Return [X, Y] of the center of cell containing provided text 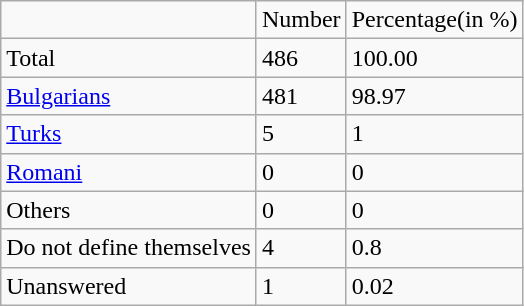
Turks [129, 134]
98.97 [434, 96]
486 [301, 58]
0.02 [434, 286]
Do not define themselves [129, 248]
Romani [129, 172]
Unanswered [129, 286]
Bulgarians [129, 96]
4 [301, 248]
Total [129, 58]
0.8 [434, 248]
5 [301, 134]
Others [129, 210]
Number [301, 20]
481 [301, 96]
Percentage(in %) [434, 20]
100.00 [434, 58]
